Determine the [X, Y] coordinate at the center of the cell enclosing the given text.  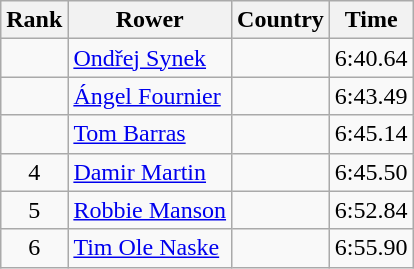
Robbie Manson [150, 210]
6 [34, 248]
Tim Ole Naske [150, 248]
Country [281, 20]
Ángel Fournier [150, 96]
6:52.84 [371, 210]
6:45.14 [371, 134]
5 [34, 210]
6:40.64 [371, 58]
Damir Martin [150, 172]
6:43.49 [371, 96]
6:55.90 [371, 248]
Time [371, 20]
4 [34, 172]
Tom Barras [150, 134]
6:45.50 [371, 172]
Rower [150, 20]
Rank [34, 20]
Ondřej Synek [150, 58]
